Output the [X, Y] coordinate of the center of the cell containing the given text.  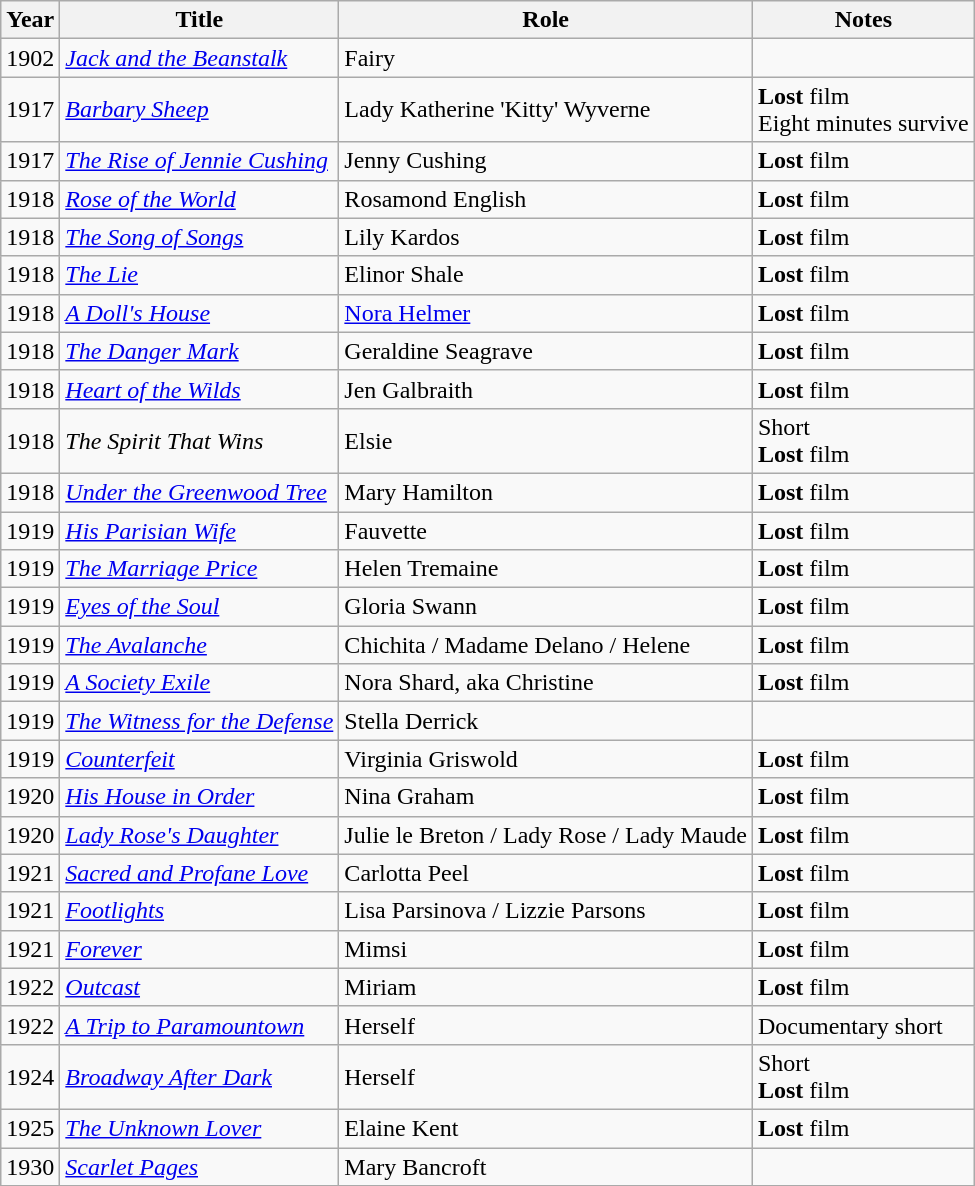
His Parisian Wife [200, 531]
The Avalanche [200, 645]
1924 [30, 1076]
Nora Helmer [546, 313]
Counterfeit [200, 759]
Rosamond English [546, 199]
Lily Kardos [546, 237]
Jenny Cushing [546, 161]
A Doll's House [200, 313]
Footlights [200, 911]
Documentary short [863, 1025]
Eyes of the Soul [200, 607]
1925 [30, 1128]
The Unknown Lover [200, 1128]
Under the Greenwood Tree [200, 492]
Title [200, 20]
Year [30, 20]
1930 [30, 1167]
Jack and the Beanstalk [200, 58]
Gloria Swann [546, 607]
Heart of the Wilds [200, 389]
The Witness for the Defense [200, 721]
Role [546, 20]
A Society Exile [200, 683]
Carlotta Peel [546, 873]
Virginia Griswold [546, 759]
Julie le Breton / Lady Rose / Lady Maude [546, 835]
Sacred and Profane Love [200, 873]
The Spirit That Wins [200, 440]
Lost film Eight minutes survive [863, 110]
Fairy [546, 58]
Mimsi [546, 949]
Geraldine Seagrave [546, 351]
Elinor Shale [546, 275]
A Trip to Paramountown [200, 1025]
Broadway After Dark [200, 1076]
1902 [30, 58]
The Danger Mark [200, 351]
Mary Hamilton [546, 492]
The Lie [200, 275]
Elaine Kent [546, 1128]
Elsie [546, 440]
His House in Order [200, 797]
Lady Rose's Daughter [200, 835]
Stella Derrick [546, 721]
Nora Shard, aka Christine [546, 683]
The Marriage Price [200, 569]
Mary Bancroft [546, 1167]
Outcast [200, 987]
Fauvette [546, 531]
Chichita / Madame Delano / Helene [546, 645]
Notes [863, 20]
Miriam [546, 987]
The Song of Songs [200, 237]
Rose of the World [200, 199]
Jen Galbraith [546, 389]
Nina Graham [546, 797]
Forever [200, 949]
Helen Tremaine [546, 569]
Lisa Parsinova / Lizzie Parsons [546, 911]
Lady Katherine 'Kitty' Wyverne [546, 110]
The Rise of Jennie Cushing [200, 161]
Barbary Sheep [200, 110]
Scarlet Pages [200, 1167]
